Provide the (X, Y) coordinate of the cell's center where the given text is located.  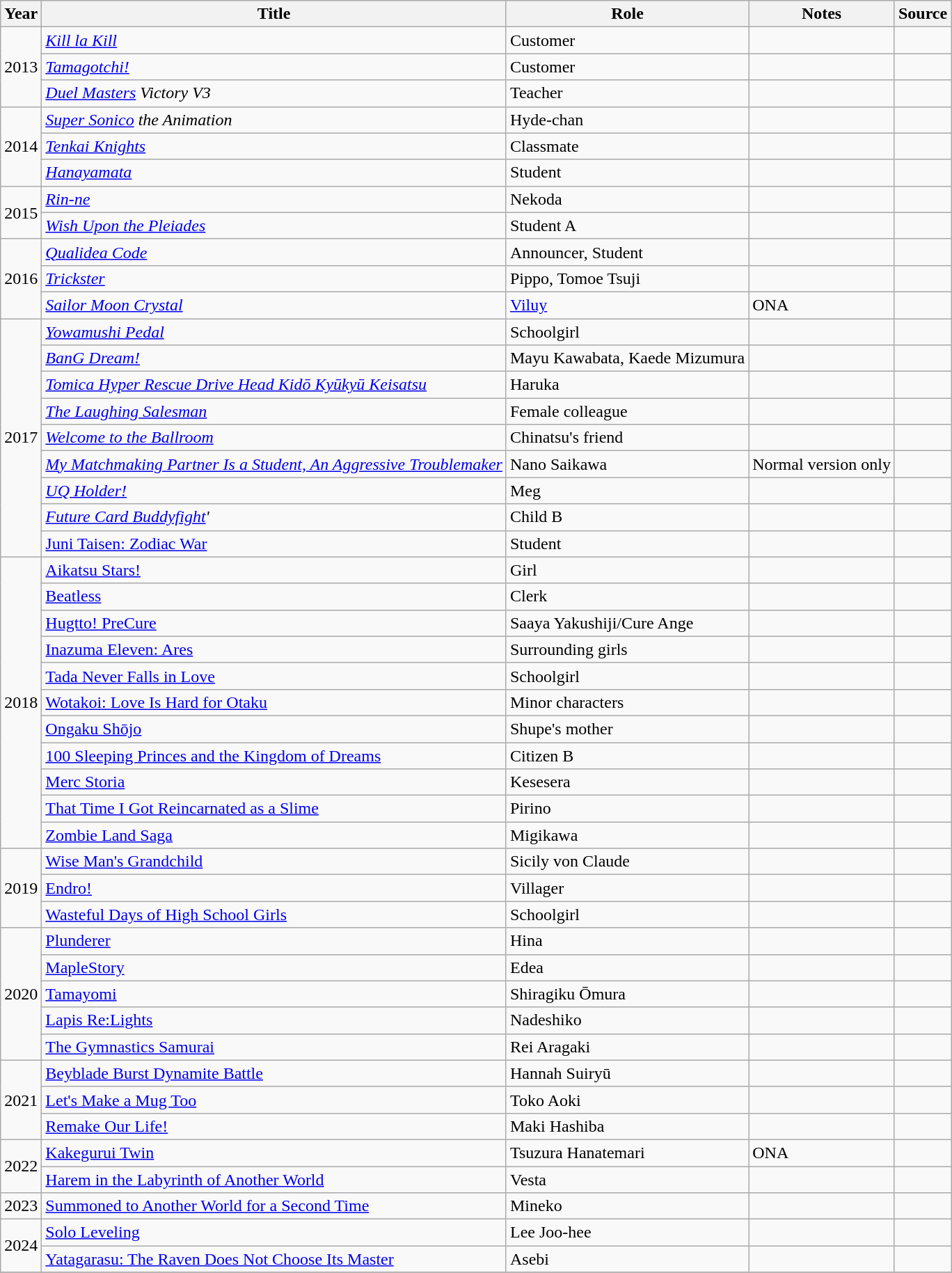
Nadeshiko (627, 1020)
Kesesera (627, 782)
Rin-ne (274, 199)
Girl (627, 570)
Shupe's mother (627, 729)
Maki Hashiba (627, 1126)
Migikawa (627, 835)
Kakegurui Twin (274, 1153)
Minor characters (627, 702)
Wise Man's Grandchild (274, 862)
Surrounding girls (627, 649)
Hanayamata (274, 173)
Wotakoi: Love Is Hard for Otaku (274, 702)
Shiragiku Ōmura (627, 994)
Nano Saikawa (627, 464)
Let's Make a Mug Too (274, 1100)
MapleStory (274, 967)
Sicily von Claude (627, 862)
Title (274, 14)
Kill la Kill (274, 40)
Pippo, Tomoe Tsuji (627, 278)
Chinatsu's friend (627, 438)
Tsuzura Hanatemari (627, 1153)
Wasteful Days of High School Girls (274, 915)
Yowamushi Pedal (274, 332)
Mineko (627, 1206)
BanG Dream! (274, 358)
Merc Storia (274, 782)
2013 (21, 67)
Notes (822, 14)
2023 (21, 1206)
2014 (21, 146)
Summoned to Another World for a Second Time (274, 1206)
2019 (21, 888)
Ongaku Shōjo (274, 729)
Source (923, 14)
Mayu Kawabata, Kaede Mizumura (627, 358)
Child B (627, 517)
Student A (627, 226)
Hugtto! PreCure (274, 623)
Asebi (627, 1259)
Aikatsu Stars! (274, 570)
Vesta (627, 1180)
Toko Aoki (627, 1100)
Tada Never Falls in Love (274, 676)
Hannah Suiryū (627, 1073)
2018 (21, 703)
2015 (21, 212)
The Gymnastics Samurai (274, 1047)
Clerk (627, 596)
Citizen B (627, 755)
2021 (21, 1100)
Trickster (274, 278)
Year (21, 14)
Edea (627, 967)
Hyde-chan (627, 120)
2024 (21, 1246)
2016 (21, 278)
Pirino (627, 809)
Tamayomi (274, 994)
Viluy (627, 305)
Announcer, Student (627, 252)
Tamagotchi! (274, 67)
Villager (627, 888)
100 Sleeping Princes and the Kingdom of Dreams (274, 755)
Female colleague (627, 411)
Tomica Hyper Rescue Drive Head Kidō Kyūkyū Keisatsu (274, 385)
Normal version only (822, 464)
Beyblade Burst Dynamite Battle (274, 1073)
Teacher (627, 93)
Zombie Land Saga (274, 835)
2022 (21, 1166)
Wish Upon the Pleiades (274, 226)
Yatagarasu: The Raven Does Not Choose Its Master (274, 1259)
Tenkai Knights (274, 146)
Role (627, 14)
Classmate (627, 146)
2017 (21, 438)
My Matchmaking Partner Is a Student, An Aggressive Troublemaker (274, 464)
Lapis Re:Lights (274, 1020)
Sailor Moon Crystal (274, 305)
Solo Leveling (274, 1233)
Qualidea Code (274, 252)
Duel Masters Victory V3 (274, 93)
Hina (627, 941)
Welcome to the Ballroom (274, 438)
2020 (21, 994)
Nekoda (627, 199)
Super Sonico the Animation (274, 120)
Harem in the Labyrinth of Another World (274, 1180)
Endro! (274, 888)
Beatless (274, 596)
Lee Joo-hee (627, 1233)
That Time I Got Reincarnated as a Slime (274, 809)
Meg (627, 491)
The Laughing Salesman (274, 411)
Rei Aragaki (627, 1047)
Juni Taisen: Zodiac War (274, 544)
UQ Holder! (274, 491)
Future Card Buddyfight' (274, 517)
Inazuma Eleven: Ares (274, 649)
Haruka (627, 385)
Saaya Yakushiji/Cure Ange (627, 623)
Remake Our Life! (274, 1126)
Plunderer (274, 941)
